Return the (X, Y) coordinate for the center point of the cell that contains the specified text.  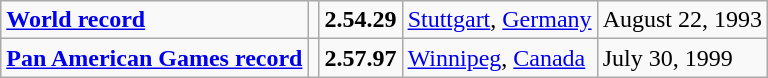
World record (154, 20)
Winnipeg, Canada (500, 58)
July 30, 1999 (682, 58)
2.57.97 (360, 58)
2.54.29 (360, 20)
Stuttgart, Germany (500, 20)
Pan American Games record (154, 58)
August 22, 1993 (682, 20)
